Identify which cell holds the provided text, then report its [X, Y] central coordinate. 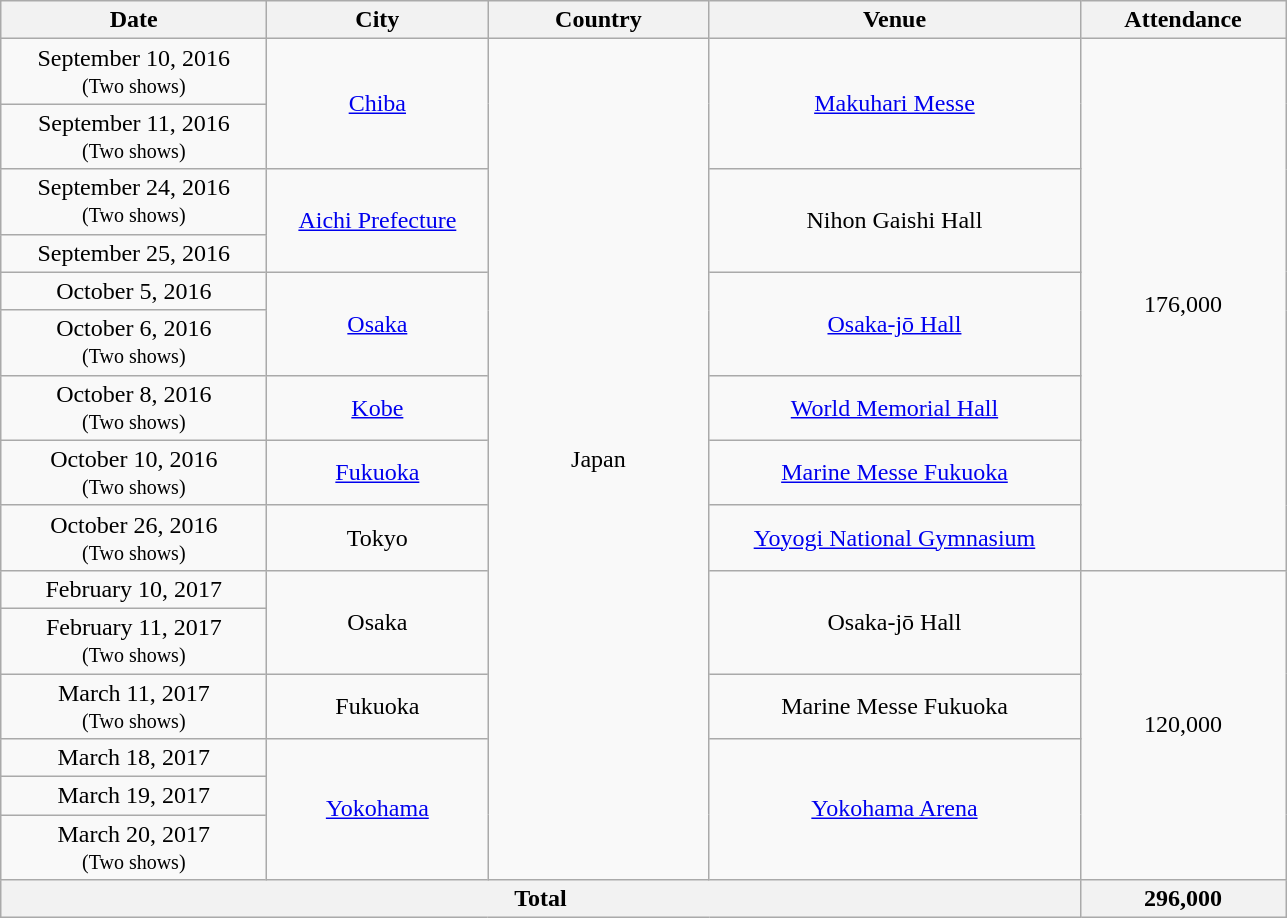
October 8, 2016(Two shows) [134, 408]
March 20, 2017(Two shows) [134, 848]
October 26, 2016(Two shows) [134, 538]
296,000 [1183, 899]
February 11, 2017(Two shows) [134, 640]
176,000 [1183, 305]
Yoyogi National Gymnasium [894, 538]
Kobe [378, 408]
September 24, 2016(Two shows) [134, 202]
March 19, 2017 [134, 796]
March 11, 2017(Two shows) [134, 706]
World Memorial Hall [894, 408]
October 6, 2016(Two shows) [134, 342]
City [378, 20]
Total [540, 899]
120,000 [1183, 724]
March 18, 2017 [134, 758]
October 5, 2016 [134, 291]
Nihon Gaishi Hall [894, 220]
September 11, 2016(Two shows) [134, 136]
Attendance [1183, 20]
Aichi Prefecture [378, 220]
Japan [598, 460]
September 10, 2016(Two shows) [134, 72]
Chiba [378, 104]
October 10, 2016(Two shows) [134, 472]
Makuhari Messe [894, 104]
Yokohama Arena [894, 810]
Country [598, 20]
February 10, 2017 [134, 589]
Venue [894, 20]
September 25, 2016 [134, 253]
Yokohama [378, 810]
Date [134, 20]
Tokyo [378, 538]
